Detect which cell encompasses the target text, then output its (X, Y) center coordinate. 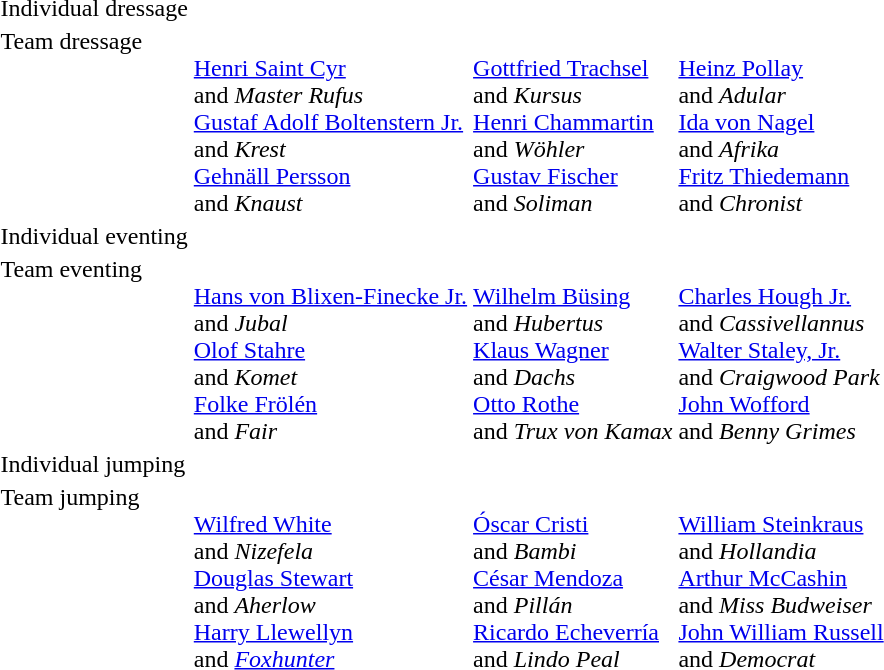
Hans von Blixen-Finecke Jr. and Jubal Olof Stahre and Komet Folke Frölén and Fair (330, 350)
Gottfried Trachsel and Kursus Henri Chammartin and Wöhler Gustav Fischer and Soliman (573, 122)
Wilhelm Büsing and Hubertus Klaus Wagner and Dachs Otto Rothe and Trux von Kamax (573, 350)
Henri Saint Cyr and Master Rufus Gustaf Adolf Boltenstern Jr. and Krest Gehnäll Persson and Knaust (330, 122)
